Provide the (X, Y) coordinate of the cell's center where the given text is located.  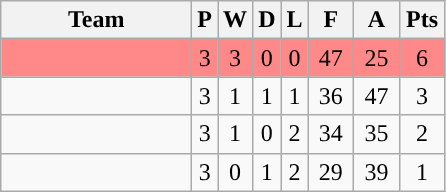
Pts (422, 20)
36 (331, 96)
29 (331, 172)
A (377, 20)
F (331, 20)
39 (377, 172)
6 (422, 58)
25 (377, 58)
34 (331, 134)
Team (96, 20)
35 (377, 134)
W (236, 20)
L (294, 20)
D (267, 20)
P (205, 20)
